Capture the cell that displays the provided text and extract its [X, Y] central coordinate. 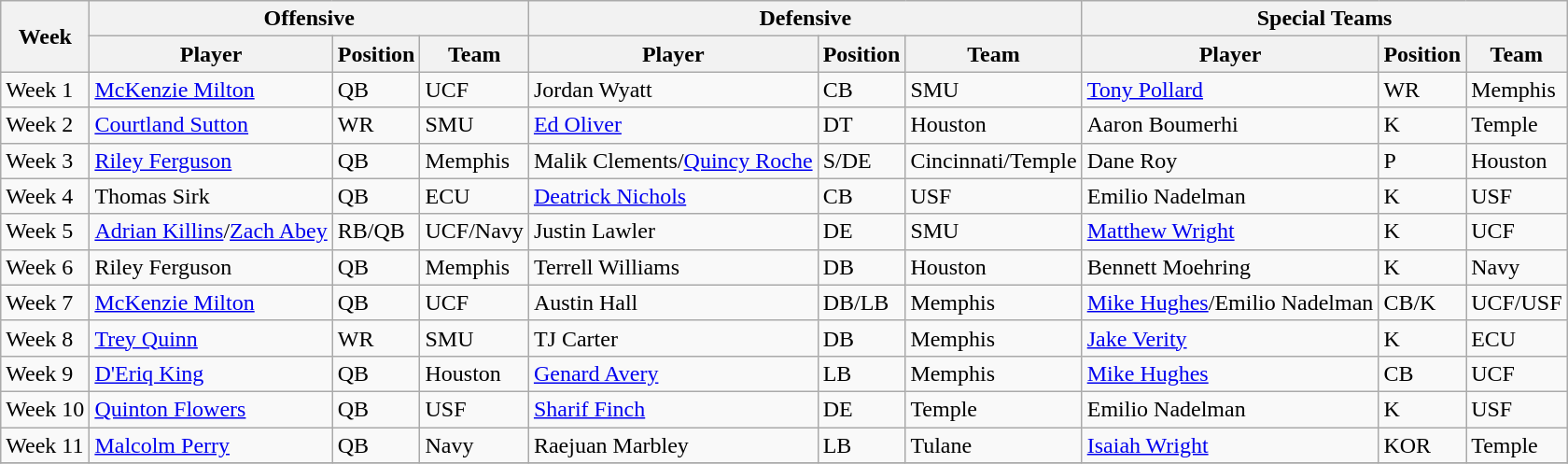
Ed Oliver [673, 125]
Offensive [310, 19]
UCF/USF [1517, 302]
Tulane [993, 445]
Bennett Moehring [1230, 267]
Trey Quinn [211, 338]
Week [45, 36]
Week 4 [45, 196]
UCF/Navy [474, 232]
CB/K [1422, 302]
Mike Hughes [1230, 373]
Courtland Sutton [211, 125]
Tony Pollard [1230, 90]
Week 5 [45, 232]
Sharif Finch [673, 409]
Dane Roy [1230, 161]
Adrian Killins/Zach Abey [211, 232]
Isaiah Wright [1230, 445]
Aaron Boumerhi [1230, 125]
Austin Hall [673, 302]
Defensive [805, 19]
Jordan Wyatt [673, 90]
Cincinnati/Temple [993, 161]
Week 10 [45, 409]
Week 11 [45, 445]
Week 8 [45, 338]
Thomas Sirk [211, 196]
KOR [1422, 445]
Malcolm Perry [211, 445]
Malik Clements/Quincy Roche [673, 161]
Special Teams [1324, 19]
Justin Lawler [673, 232]
Week 7 [45, 302]
Week 6 [45, 267]
Week 2 [45, 125]
Deatrick Nichols [673, 196]
Raejuan Marbley [673, 445]
TJ Carter [673, 338]
Week 1 [45, 90]
S/DE [861, 161]
Mike Hughes/Emilio Nadelman [1230, 302]
DT [861, 125]
Week 3 [45, 161]
RB/QB [376, 232]
Matthew Wright [1230, 232]
DB/LB [861, 302]
D'Eriq King [211, 373]
Terrell Williams [673, 267]
Quinton Flowers [211, 409]
Genard Avery [673, 373]
Jake Verity [1230, 338]
P [1422, 161]
Week 9 [45, 373]
